Pinpoint the cell where the given text exists, returning its (X, Y) midpoint coordinate. 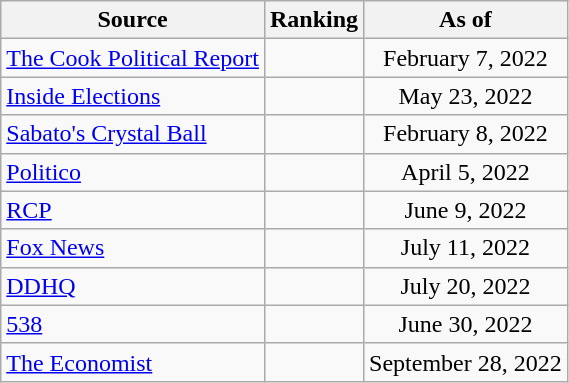
Sabato's Crystal Ball (133, 134)
Inside Elections (133, 96)
Ranking (314, 20)
Source (133, 20)
June 30, 2022 (466, 324)
February 8, 2022 (466, 134)
September 28, 2022 (466, 362)
DDHQ (133, 286)
June 9, 2022 (466, 210)
The Cook Political Report (133, 58)
May 23, 2022 (466, 96)
April 5, 2022 (466, 172)
The Economist (133, 362)
July 11, 2022 (466, 248)
Fox News (133, 248)
July 20, 2022 (466, 286)
RCP (133, 210)
538 (133, 324)
As of (466, 20)
February 7, 2022 (466, 58)
Politico (133, 172)
